Search for the cell housing the specified text and yield its [X, Y] center coordinate. 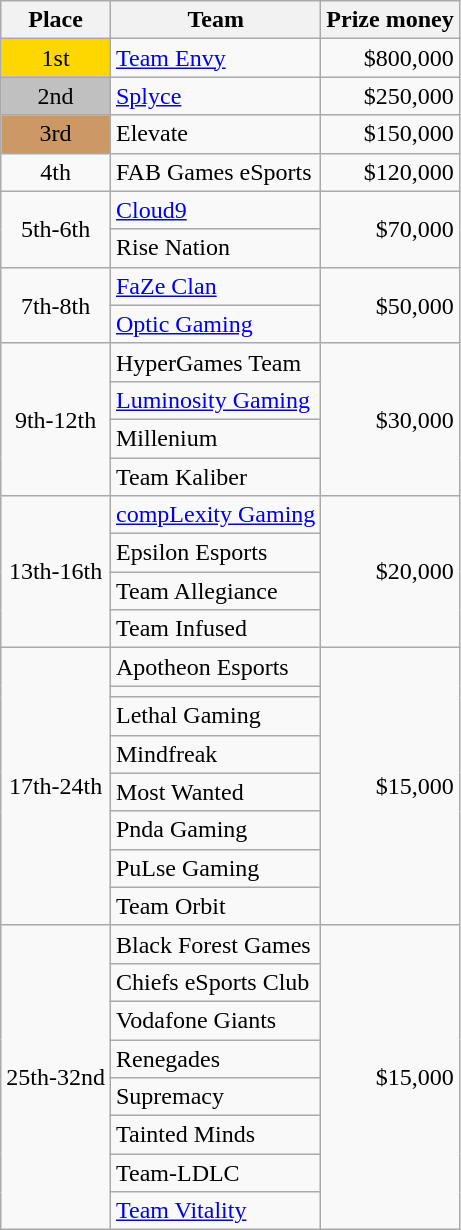
FaZe Clan [215, 286]
$120,000 [390, 172]
Team Orbit [215, 906]
FAB Games eSports [215, 172]
1st [56, 58]
$30,000 [390, 419]
Apotheon Esports [215, 667]
PuLse Gaming [215, 868]
Elevate [215, 134]
Prize money [390, 20]
17th-24th [56, 787]
3rd [56, 134]
4th [56, 172]
Splyce [215, 96]
Team Envy [215, 58]
25th-32nd [56, 1077]
Lethal Gaming [215, 716]
$50,000 [390, 305]
Tainted Minds [215, 1135]
Place [56, 20]
$70,000 [390, 229]
Optic Gaming [215, 324]
Rise Nation [215, 248]
$150,000 [390, 134]
2nd [56, 96]
Most Wanted [215, 792]
Team-LDLC [215, 1173]
compLexity Gaming [215, 515]
Renegades [215, 1059]
Chiefs eSports Club [215, 982]
$250,000 [390, 96]
Team Infused [215, 629]
Millenium [215, 438]
Team [215, 20]
Pnda Gaming [215, 830]
Team Allegiance [215, 591]
Cloud9 [215, 210]
HyperGames Team [215, 362]
Luminosity Gaming [215, 400]
9th-12th [56, 419]
$20,000 [390, 572]
Team Vitality [215, 1211]
Vodafone Giants [215, 1020]
Epsilon Esports [215, 553]
$800,000 [390, 58]
Supremacy [215, 1097]
13th-16th [56, 572]
Mindfreak [215, 754]
Black Forest Games [215, 944]
Team Kaliber [215, 477]
5th-6th [56, 229]
7th-8th [56, 305]
